Identify which cell holds the provided text, then report its [x, y] central coordinate. 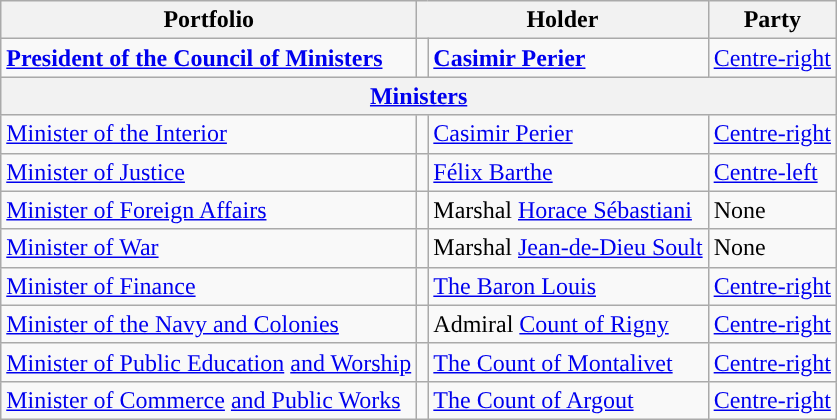
Admiral Count of Rigny [568, 324]
Minister of War [209, 248]
Félix Barthe [568, 172]
Marshal Horace Sébastiani [568, 210]
Minister of Commerce and Public Works [209, 400]
Ministers [419, 96]
The Count of Montalivet [568, 362]
Minister of Justice [209, 172]
The Baron Louis [568, 286]
Minister of Finance [209, 286]
Minister of Public Education and Worship [209, 362]
Holder [562, 20]
Minister of the Navy and Colonies [209, 324]
Portfolio [209, 20]
Marshal Jean-de-Dieu Soult [568, 248]
Minister of Foreign Affairs [209, 210]
Minister of the Interior [209, 134]
Party [772, 20]
President of the Council of Ministers [209, 58]
Centre-left [772, 172]
The Count of Argout [568, 400]
